Pinpoint the cell where the given text exists, returning its [X, Y] midpoint coordinate. 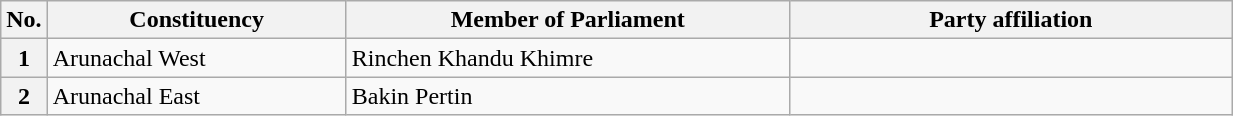
1 [24, 58]
Party affiliation [1010, 20]
2 [24, 96]
Bakin Pertin [568, 96]
Constituency [196, 20]
Rinchen Khandu Khimre [568, 58]
Arunachal West [196, 58]
Member of Parliament [568, 20]
No. [24, 20]
Arunachal East [196, 96]
